Pinpoint the cell where the given text exists, returning its (x, y) midpoint coordinate. 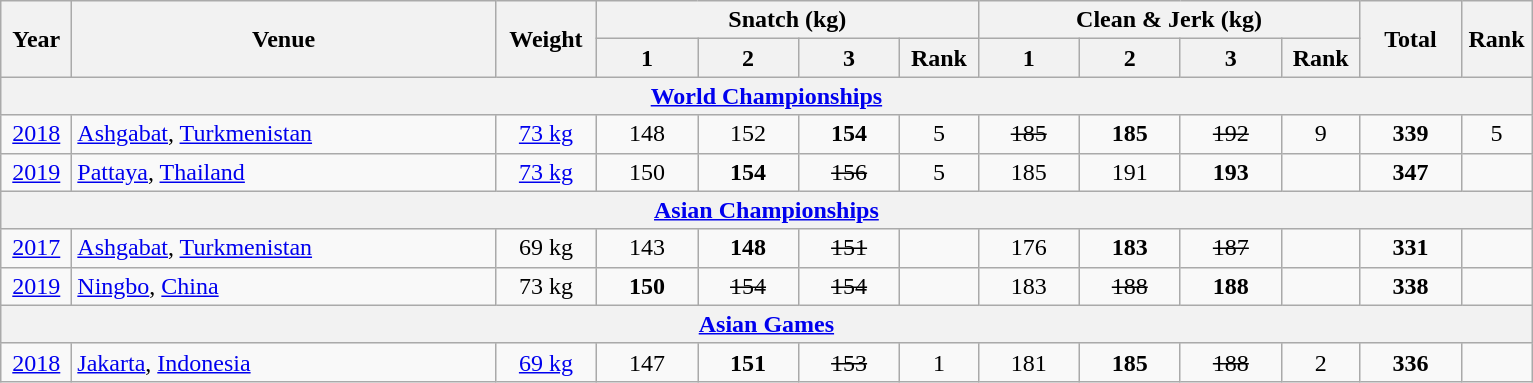
187 (1230, 248)
Venue (284, 39)
338 (1410, 286)
143 (646, 248)
9 (1320, 134)
Clean & Jerk (kg) (1169, 20)
181 (1028, 362)
193 (1230, 172)
191 (1130, 172)
World Championships (766, 96)
153 (850, 362)
176 (1028, 248)
Jakarta, Indonesia (284, 362)
Total (1410, 39)
192 (1230, 134)
Weight (546, 39)
Year (36, 39)
Pattaya, Thailand (284, 172)
152 (748, 134)
Asian Games (766, 324)
336 (1410, 362)
Snatch (kg) (787, 20)
331 (1410, 248)
147 (646, 362)
2017 (36, 248)
347 (1410, 172)
339 (1410, 134)
Ningbo, China (284, 286)
Asian Championships (766, 210)
156 (850, 172)
